Scan for the cell matching the given text and deliver its (X, Y) coordinate at center. 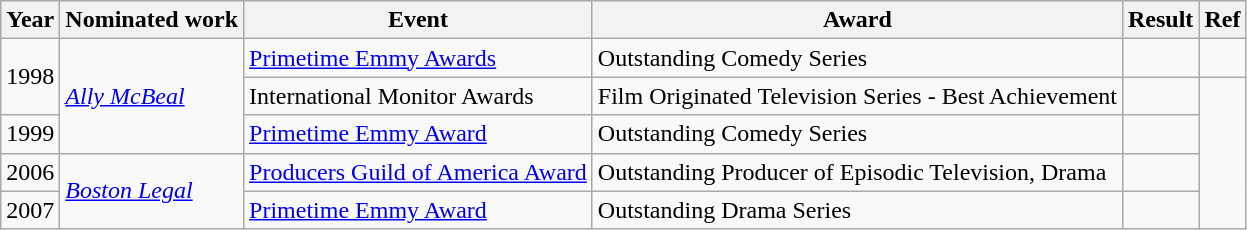
Ref (1222, 20)
Outstanding Producer of Episodic Television, Drama (857, 172)
Producers Guild of America Award (418, 172)
International Monitor Awards (418, 96)
Boston Legal (152, 191)
Award (857, 20)
Primetime Emmy Awards (418, 58)
2007 (30, 210)
Film Originated Television Series - Best Achievement (857, 96)
Outstanding Drama Series (857, 210)
1999 (30, 134)
Year (30, 20)
Event (418, 20)
Nominated work (152, 20)
1998 (30, 77)
Result (1160, 20)
Ally McBeal (152, 96)
2006 (30, 172)
